From the cell containing the given text, extract its center point as [X, Y] coordinate. 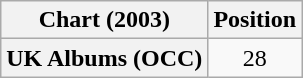
UK Albums (OCC) [104, 58]
Chart (2003) [104, 20]
Position [255, 20]
28 [255, 58]
